Detect which cell encompasses the target text, then output its [x, y] center coordinate. 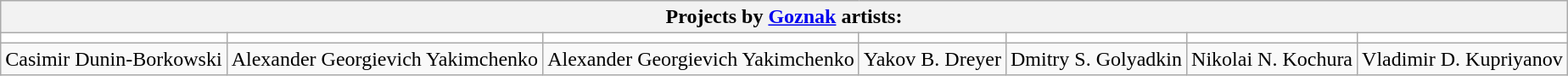
Casimir Dunin-Borkowski [114, 59]
Projects by Goznak artists: [784, 17]
Dmitry S. Golyadkin [1096, 59]
Yakov B. Dreyer [932, 59]
Vladimir D. Kupriyanov [1463, 59]
Nikolai N. Kochura [1273, 59]
